Output the [X, Y] coordinate of the center of the cell containing the given text.  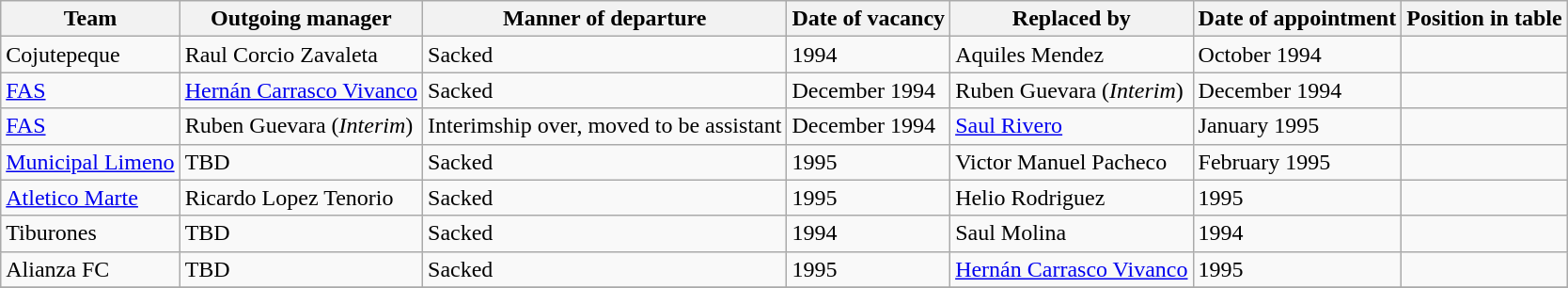
Replaced by [1072, 19]
Saul Molina [1072, 233]
Date of appointment [1297, 19]
Outgoing manager [301, 19]
Team [90, 19]
February 1995 [1297, 162]
Aquiles Mendez [1072, 55]
Municipal Limeno [90, 162]
Helio Rodriguez [1072, 198]
Raul Corcio Zavaleta [301, 55]
Victor Manuel Pacheco [1072, 162]
Cojutepeque [90, 55]
October 1994 [1297, 55]
Alianza FC [90, 269]
Saul Rivero [1072, 126]
Tiburones [90, 233]
Ricardo Lopez Tenorio [301, 198]
Interimship over, moved to be assistant [605, 126]
Atletico Marte [90, 198]
January 1995 [1297, 126]
Manner of departure [605, 19]
Position in table [1484, 19]
Date of vacancy [869, 19]
